Detect which cell encompasses the target text, then output its (X, Y) center coordinate. 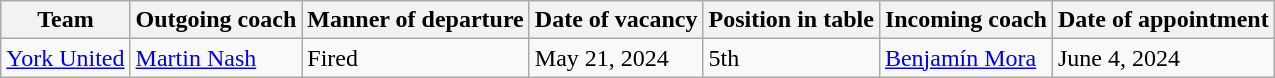
June 4, 2024 (1163, 58)
Fired (416, 58)
May 21, 2024 (616, 58)
Manner of departure (416, 20)
York United (66, 58)
Date of vacancy (616, 20)
Incoming coach (966, 20)
Benjamín Mora (966, 58)
Team (66, 20)
Date of appointment (1163, 20)
5th (791, 58)
Martin Nash (216, 58)
Outgoing coach (216, 20)
Position in table (791, 20)
